Provide the [X, Y] coordinate of the cell's center where the given text is located.  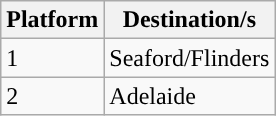
Destination/s [190, 20]
Adelaide [190, 96]
Seaford/Flinders [190, 58]
1 [52, 58]
Platform [52, 20]
2 [52, 96]
